Capture the cell that displays the provided text and extract its (X, Y) central coordinate. 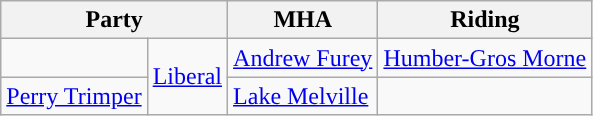
Riding (485, 20)
Liberal (187, 77)
MHA (303, 20)
Lake Melville (303, 96)
Humber-Gros Morne (485, 58)
Party (114, 20)
Perry Trimper (74, 96)
Andrew Furey (303, 58)
